Capture the cell that displays the provided text and extract its [x, y] central coordinate. 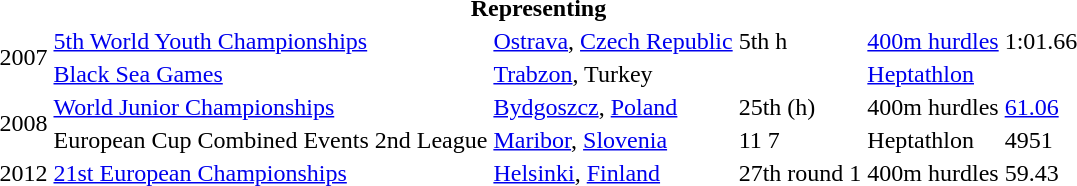
5th World Youth Championships [270, 41]
Maribor, Slovenia [613, 140]
World Junior Championships [270, 107]
European Cup Combined Events 2nd League [270, 140]
Black Sea Games [270, 74]
Bydgoszcz, Poland [613, 107]
Trabzon, Turkey [613, 74]
11 7 [800, 140]
25th (h) [800, 107]
Ostrava, Czech Republic [613, 41]
5th h [800, 41]
